Locate the cell with the specified text and output its [X, Y] center coordinate. 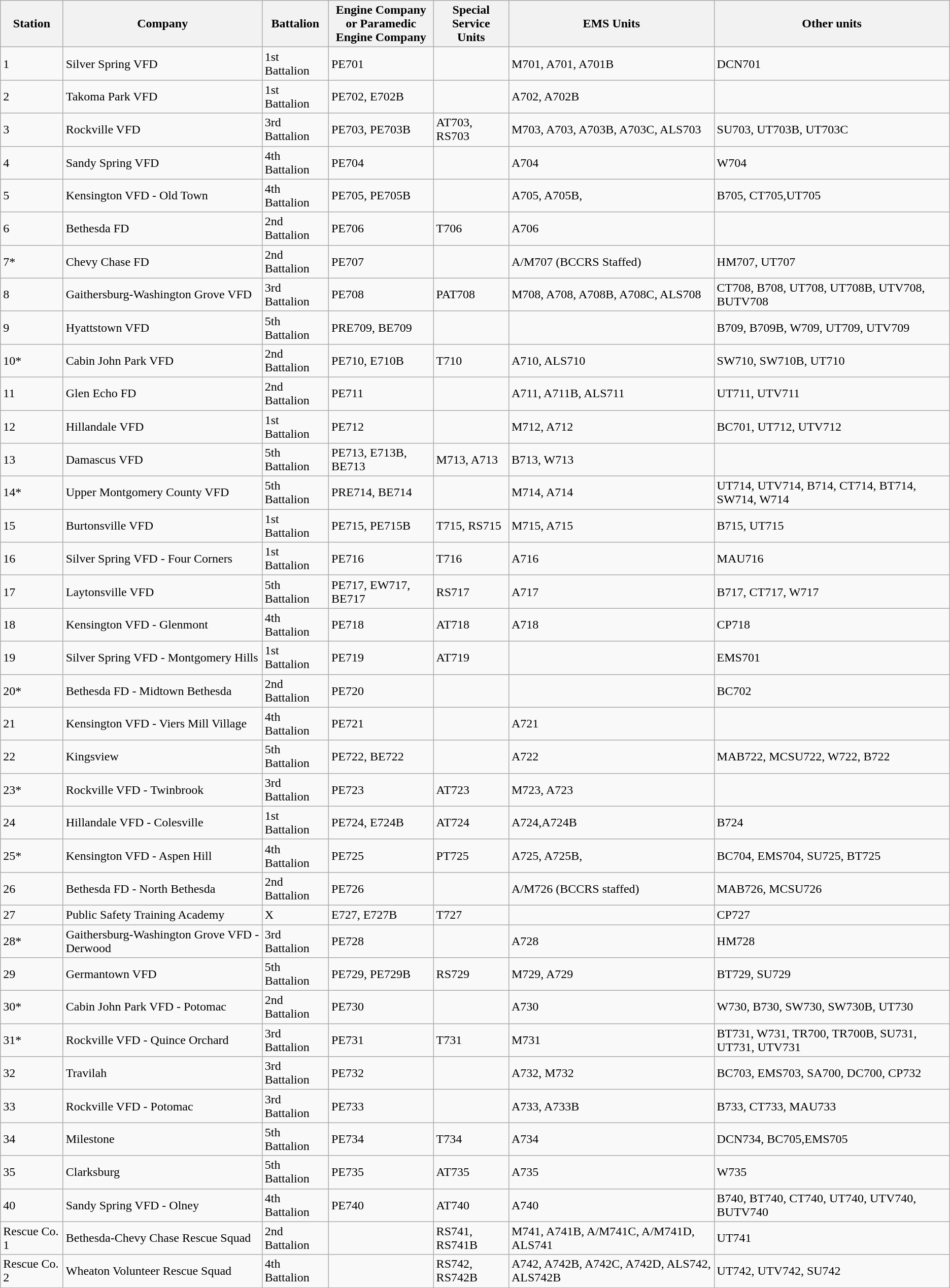
3 [31, 130]
A716 [611, 559]
MAU716 [832, 559]
B733, CT733, MAU733 [832, 1106]
M729, A729 [611, 974]
Damascus VFD [162, 460]
T727 [471, 915]
17 [31, 591]
RS742, RS742B [471, 1271]
A717 [611, 591]
EMS701 [832, 657]
AT703, RS703 [471, 130]
UT711, UTV711 [832, 394]
AT735 [471, 1172]
Clarksburg [162, 1172]
PE720 [381, 691]
4 [31, 162]
PE711 [381, 394]
PE704 [381, 162]
PRE714, BE714 [381, 493]
Germantown VFD [162, 974]
PE731 [381, 1040]
20* [31, 691]
Public Safety Training Academy [162, 915]
W735 [832, 1172]
PE713, E713B, BE713 [381, 460]
M715, A715 [611, 526]
M712, A712 [611, 426]
Kensington VFD - Old Town [162, 196]
Silver Spring VFD [162, 64]
Station [31, 24]
AT724 [471, 823]
Other units [832, 24]
Upper Montgomery County VFD [162, 493]
M701, A701, A701B [611, 64]
Rockville VFD - Twinbrook [162, 789]
AT740 [471, 1205]
23* [31, 789]
PT725 [471, 855]
PE726 [381, 889]
A702, A702B [611, 96]
Hillandale VFD - Colesville [162, 823]
BT731, W731, TR700, TR700B, SU731, UT731, UTV731 [832, 1040]
A730 [611, 1007]
A718 [611, 625]
PE730 [381, 1007]
PE703, PE703B [381, 130]
PE734 [381, 1139]
25* [31, 855]
M714, A714 [611, 493]
A740 [611, 1205]
22 [31, 757]
A705, A705B, [611, 196]
UT742, UTV742, SU742 [832, 1271]
PE733 [381, 1106]
HM728 [832, 941]
31* [31, 1040]
A704 [611, 162]
PE721 [381, 723]
5 [31, 196]
BC704, EMS704, SU725, BT725 [832, 855]
Bethesda FD - Midtown Bethesda [162, 691]
2 [31, 96]
32 [31, 1073]
Gaithersburg-Washington Grove VFD - Derwood [162, 941]
PE717, EW717, BE717 [381, 591]
PE722, BE722 [381, 757]
M731 [611, 1040]
PE706 [381, 228]
Rescue Co. 1 [31, 1238]
UT741 [832, 1238]
Battalion [295, 24]
B715, UT715 [832, 526]
CT708, B708, UT708, UT708B, UTV708, BUTV708 [832, 294]
28* [31, 941]
21 [31, 723]
A725, A725B, [611, 855]
PRE709, BE709 [381, 328]
PE725 [381, 855]
PE716 [381, 559]
Laytonsville VFD [162, 591]
Rockville VFD - Quince Orchard [162, 1040]
T715, RS715 [471, 526]
PE707 [381, 262]
PE728 [381, 941]
PE729, PE729B [381, 974]
DCN734, BC705,EMS705 [832, 1139]
CP727 [832, 915]
Rockville VFD [162, 130]
T734 [471, 1139]
A721 [611, 723]
Company [162, 24]
BC703, EMS703, SA700, DC700, CP732 [832, 1073]
Milestone [162, 1139]
A742, A742B, A742C, A742D, ALS742, ALS742B [611, 1271]
A734 [611, 1139]
A733, A733B [611, 1106]
PE708 [381, 294]
9 [31, 328]
1 [31, 64]
CP718 [832, 625]
PE718 [381, 625]
Kensington VFD - Glenmont [162, 625]
16 [31, 559]
A724,A724B [611, 823]
Kensington VFD - Viers Mill Village [162, 723]
RS741, RS741B [471, 1238]
UT714, UTV714, B714, CT714, BT714, SW714, W714 [832, 493]
A728 [611, 941]
Kingsview [162, 757]
Bethesda FD - North Bethesda [162, 889]
EMS Units [611, 24]
M723, A723 [611, 789]
PE702, E702B [381, 96]
6 [31, 228]
B717, CT717, W717 [832, 591]
PE715, PE715B [381, 526]
PE712 [381, 426]
Bethesda-Chevy Chase Rescue Squad [162, 1238]
A/M707 (BCCRS Staffed) [611, 262]
29 [31, 974]
A711, A711B, ALS711 [611, 394]
PE710, E710B [381, 360]
24 [31, 823]
Travilah [162, 1073]
A722 [611, 757]
A/M726 (BCCRS staffed) [611, 889]
RS717 [471, 591]
19 [31, 657]
Rescue Co. 2 [31, 1271]
B709, B709B, W709, UT709, UTV709 [832, 328]
HM707, UT707 [832, 262]
BT729, SU729 [832, 974]
PAT708 [471, 294]
A732, M732 [611, 1073]
BC701, UT712, UTV712 [832, 426]
35 [31, 1172]
27 [31, 915]
A710, ALS710 [611, 360]
Burtonsville VFD [162, 526]
T716 [471, 559]
30* [31, 1007]
18 [31, 625]
M708, A708, A708B, A708C, ALS708 [611, 294]
A735 [611, 1172]
Bethesda FD [162, 228]
Sandy Spring VFD - Olney [162, 1205]
Silver Spring VFD - Montgomery Hills [162, 657]
AT723 [471, 789]
BC702 [832, 691]
AT719 [471, 657]
Cabin John Park VFD - Potomac [162, 1007]
B705, CT705,UT705 [832, 196]
PE740 [381, 1205]
PE735 [381, 1172]
33 [31, 1106]
PE723 [381, 789]
T710 [471, 360]
M703, A703, A703B, A703C, ALS703 [611, 130]
PE724, E724B [381, 823]
Cabin John Park VFD [162, 360]
10* [31, 360]
Silver Spring VFD - Four Corners [162, 559]
RS729 [471, 974]
AT718 [471, 625]
Sandy Spring VFD [162, 162]
7* [31, 262]
M713, A713 [471, 460]
Hyattstown VFD [162, 328]
W704 [832, 162]
SpecialServiceUnits [471, 24]
Kensington VFD - Aspen Hill [162, 855]
PE719 [381, 657]
15 [31, 526]
Takoma Park VFD [162, 96]
11 [31, 394]
A706 [611, 228]
B713, W713 [611, 460]
M741, A741B, A/M741C, A/M741D, ALS741 [611, 1238]
B740, BT740, CT740, UT740, UTV740, BUTV740 [832, 1205]
12 [31, 426]
8 [31, 294]
MAB726, MCSU726 [832, 889]
DCN701 [832, 64]
26 [31, 889]
PE701 [381, 64]
13 [31, 460]
Rockville VFD - Potomac [162, 1106]
Glen Echo FD [162, 394]
PE705, PE705B [381, 196]
34 [31, 1139]
T706 [471, 228]
X [295, 915]
W730, B730, SW730, SW730B, UT730 [832, 1007]
E727, E727B [381, 915]
Gaithersburg-Washington Grove VFD [162, 294]
B724 [832, 823]
Engine Companyor ParamedicEngine Company [381, 24]
Wheaton Volunteer Rescue Squad [162, 1271]
40 [31, 1205]
14* [31, 493]
Hillandale VFD [162, 426]
PE732 [381, 1073]
MAB722, MCSU722, W722, B722 [832, 757]
T731 [471, 1040]
Chevy Chase FD [162, 262]
SU703, UT703B, UT703C [832, 130]
SW710, SW710B, UT710 [832, 360]
